Locate the cell with the specified text and output its [X, Y] center coordinate. 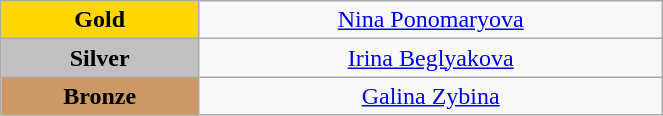
Bronze [100, 96]
Silver [100, 58]
Irina Beglyakova [431, 58]
Nina Ponomaryova [431, 20]
Gold [100, 20]
Galina Zybina [431, 96]
